Detect which cell encompasses the target text, then output its [x, y] center coordinate. 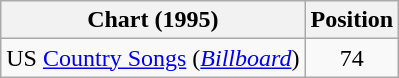
US Country Songs (Billboard) [153, 58]
Chart (1995) [153, 20]
74 [352, 58]
Position [352, 20]
